For the text-containing cell, return its midpoint in (x, y) coordinate format. 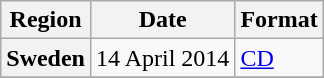
14 April 2014 (162, 58)
Region (46, 20)
Sweden (46, 58)
Date (162, 20)
CD (279, 58)
Format (279, 20)
